Capture the cell that displays the provided text and extract its (x, y) central coordinate. 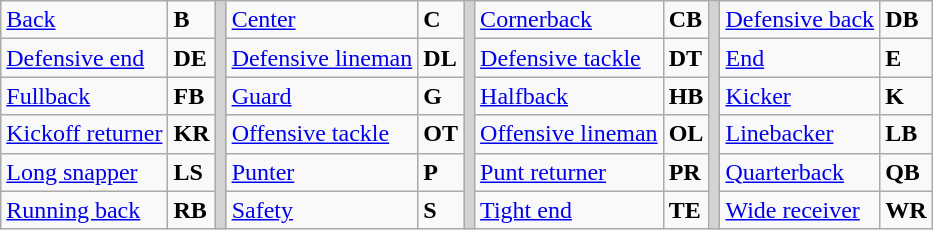
Linebacker (800, 134)
RB (192, 210)
OT (441, 134)
Guard (322, 96)
WR (906, 210)
G (441, 96)
PR (686, 172)
DL (441, 58)
Punter (322, 172)
Defensive lineman (322, 58)
TE (686, 210)
LS (192, 172)
End (800, 58)
Long snapper (84, 172)
Back (84, 20)
Quarterback (800, 172)
Safety (322, 210)
E (906, 58)
Punt returner (570, 172)
QB (906, 172)
DB (906, 20)
Kicker (800, 96)
C (441, 20)
Fullback (84, 96)
S (441, 210)
FB (192, 96)
Tight end (570, 210)
OL (686, 134)
Defensive tackle (570, 58)
Offensive lineman (570, 134)
Defensive back (800, 20)
Defensive end (84, 58)
DT (686, 58)
B (192, 20)
LB (906, 134)
Offensive tackle (322, 134)
K (906, 96)
Wide receiver (800, 210)
P (441, 172)
Cornerback (570, 20)
Halfback (570, 96)
Running back (84, 210)
HB (686, 96)
Kickoff returner (84, 134)
DE (192, 58)
Center (322, 20)
KR (192, 134)
CB (686, 20)
